Extract the [x, y] coordinate from the center of the cell holding the provided text.  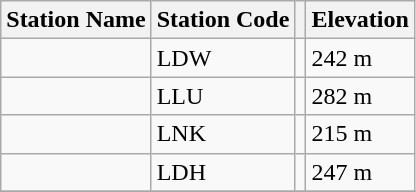
LDH [223, 172]
LLU [223, 96]
LNK [223, 134]
242 m [360, 58]
247 m [360, 172]
282 m [360, 96]
215 m [360, 134]
Elevation [360, 20]
Station Name [76, 20]
Station Code [223, 20]
LDW [223, 58]
